Detect which cell encompasses the target text, then output its (x, y) center coordinate. 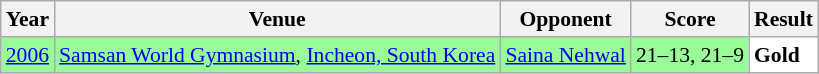
Samsan World Gymnasium, Incheon, South Korea (277, 55)
Gold (784, 55)
Saina Nehwal (566, 55)
Result (784, 19)
Opponent (566, 19)
Year (28, 19)
2006 (28, 55)
21–13, 21–9 (690, 55)
Score (690, 19)
Venue (277, 19)
